Determine the (x, y) coordinate at the center of the cell enclosing the given text.  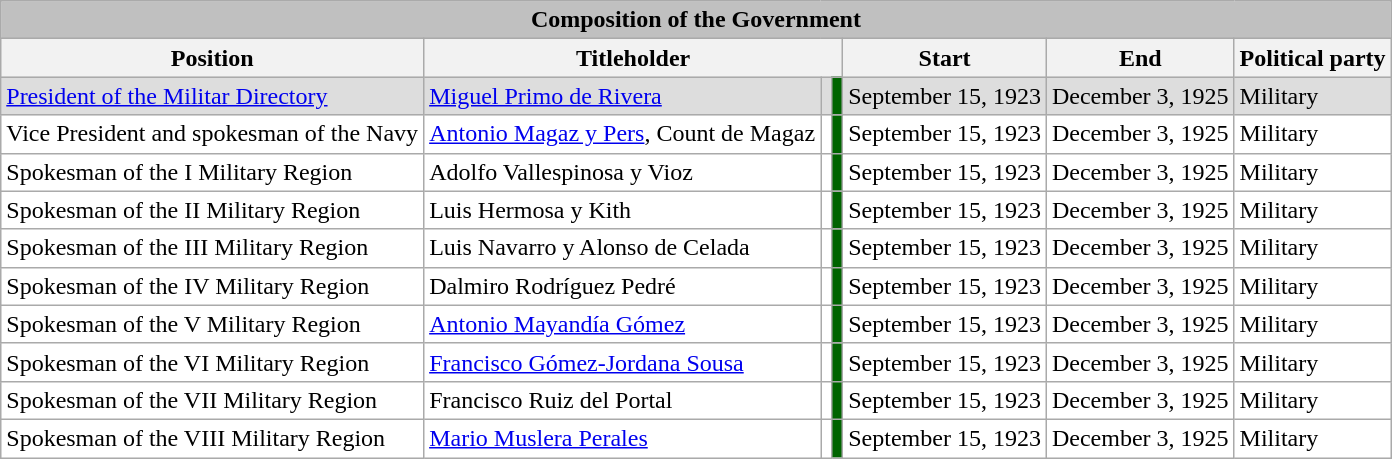
End (1140, 58)
Political party (1312, 58)
Spokesman of the III Military Region (212, 248)
Vice President and spokesman of the Navy (212, 134)
Start (945, 58)
Luis Navarro y Alonso de Celada (622, 248)
Spokesman of the VIII Military Region (212, 438)
Position (212, 58)
Francisco Gómez-Jordana Sousa (622, 362)
Spokesman of the V Military Region (212, 324)
Dalmiro Rodríguez Pedré (622, 286)
Francisco Ruiz del Portal (622, 400)
President of the Militar Directory (212, 96)
Titleholder (634, 58)
Antonio Mayandía Gómez (622, 324)
Spokesman of the VII Military Region (212, 400)
Luis Hermosa y Kith (622, 210)
Spokesman of the I Military Region (212, 172)
Spokesman of the VI Military Region (212, 362)
Spokesman of the II Military Region (212, 210)
Composition of the Government (696, 20)
Spokesman of the IV Military Region (212, 286)
Miguel Primo de Rivera (622, 96)
Mario Muslera Perales (622, 438)
Adolfo Vallespinosa y Vioz (622, 172)
Antonio Magaz y Pers, Count de Magaz (622, 134)
